Pinpoint the cell where the given text exists, returning its (X, Y) midpoint coordinate. 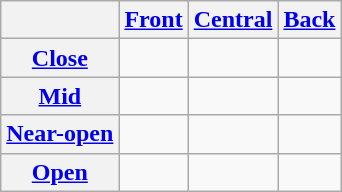
Mid (60, 96)
Open (60, 172)
Front (154, 20)
Near-open (60, 134)
Back (310, 20)
Close (60, 58)
Central (233, 20)
